Return (x, y) of the center of cell containing provided text 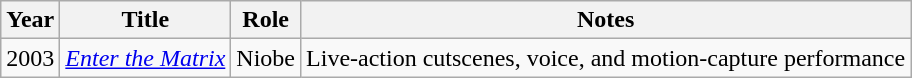
Title (146, 20)
Role (266, 20)
Notes (606, 20)
Year (30, 20)
Niobe (266, 58)
Live-action cutscenes, voice, and motion-capture performance (606, 58)
Enter the Matrix (146, 58)
2003 (30, 58)
